Find where the given text appears and provide that cell's center as [x, y] coordinate. 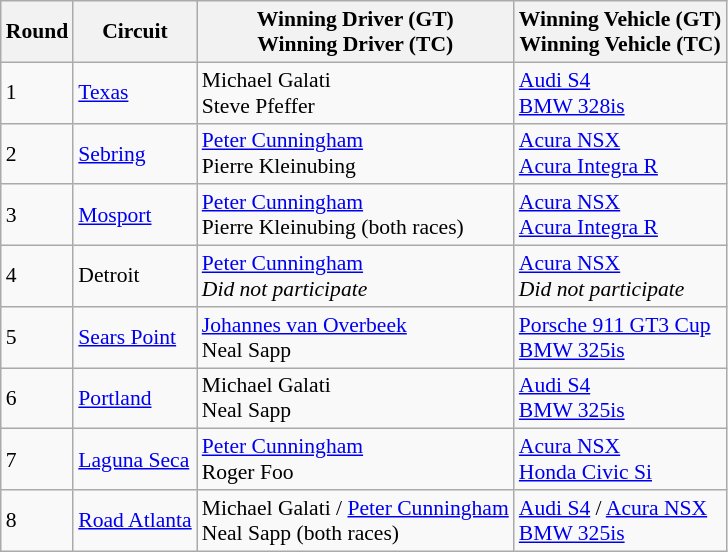
2 [38, 154]
Texas [134, 92]
Peter CunninghamDid not participate [356, 276]
Sears Point [134, 338]
Mosport [134, 216]
6 [38, 398]
Portland [134, 398]
Detroit [134, 276]
Sebring [134, 154]
Michael Galati Neal Sapp [356, 398]
Michael Galati / Peter Cunningham Neal Sapp (both races) [356, 520]
7 [38, 460]
Porsche 911 GT3 CupBMW 325is [620, 338]
Audi S4 / Acura NSXBMW 325is [620, 520]
Peter Cunningham Roger Foo [356, 460]
Audi S4BMW 325is [620, 398]
Audi S4BMW 328is [620, 92]
4 [38, 276]
Winning Vehicle (GT)Winning Vehicle (TC) [620, 32]
1 [38, 92]
Circuit [134, 32]
Johannes van Overbeek Neal Sapp [356, 338]
Road Atlanta [134, 520]
3 [38, 216]
Winning Driver (GT)Winning Driver (TC) [356, 32]
Acura NSXDid not participate [620, 276]
Michael Galati Steve Pfeffer [356, 92]
Round [38, 32]
5 [38, 338]
Peter Cunningham Pierre Kleinubing (both races) [356, 216]
Peter Cunningham Pierre Kleinubing [356, 154]
Laguna Seca [134, 460]
8 [38, 520]
Acura NSXHonda Civic Si [620, 460]
